Locate the cell with the specified text and output its (X, Y) center coordinate. 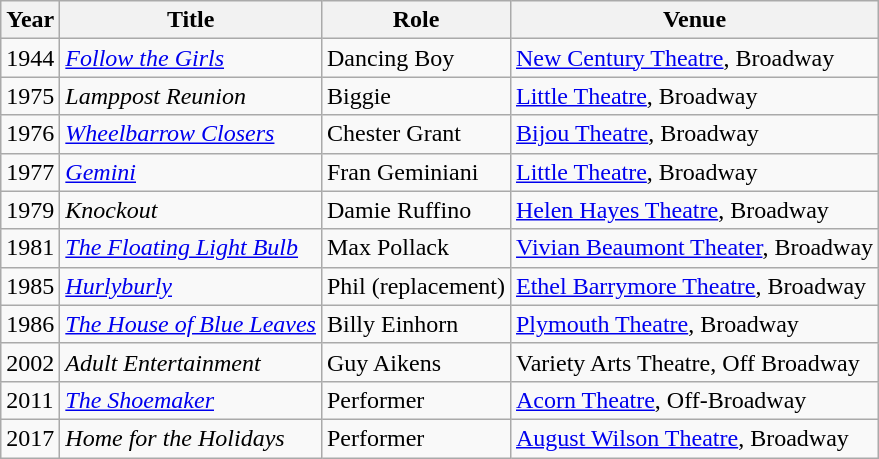
Role (416, 20)
Acorn Theatre, Off-Broadway (694, 400)
The Floating Light Bulb (191, 248)
1981 (30, 248)
Year (30, 20)
Helen Hayes Theatre, Broadway (694, 210)
Follow the Girls (191, 58)
1977 (30, 172)
Guy Aikens (416, 362)
Home for the Holidays (191, 438)
2002 (30, 362)
2011 (30, 400)
Wheelbarrow Closers (191, 134)
1944 (30, 58)
August Wilson Theatre, Broadway (694, 438)
Damie Ruffino (416, 210)
Plymouth Theatre, Broadway (694, 324)
Venue (694, 20)
Lamppost Reunion (191, 96)
Bijou Theatre, Broadway (694, 134)
Hurlyburly (191, 286)
1976 (30, 134)
Chester Grant (416, 134)
Adult Entertainment (191, 362)
Billy Einhorn (416, 324)
Variety Arts Theatre, Off Broadway (694, 362)
Fran Geminiani (416, 172)
The House of Blue Leaves (191, 324)
2017 (30, 438)
Knockout (191, 210)
The Shoemaker (191, 400)
1986 (30, 324)
1979 (30, 210)
1985 (30, 286)
Phil (replacement) (416, 286)
Biggie (416, 96)
Ethel Barrymore Theatre, Broadway (694, 286)
Gemini (191, 172)
Dancing Boy (416, 58)
Max Pollack (416, 248)
New Century Theatre, Broadway (694, 58)
Vivian Beaumont Theater, Broadway (694, 248)
1975 (30, 96)
Title (191, 20)
